Scan for the cell matching the given text and deliver its (X, Y) coordinate at center. 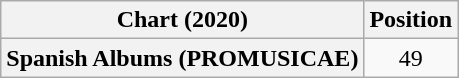
Spanish Albums (PROMUSICAE) (182, 58)
Position (411, 20)
Chart (2020) (182, 20)
49 (411, 58)
